Locate the cell with the specified text and output its [x, y] center coordinate. 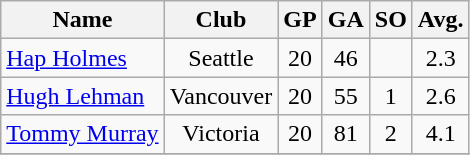
GA [346, 20]
GP [300, 20]
Vancouver [221, 96]
2.3 [440, 58]
Name [82, 20]
4.1 [440, 134]
Hap Holmes [82, 58]
Club [221, 20]
81 [346, 134]
2 [390, 134]
55 [346, 96]
2.6 [440, 96]
Seattle [221, 58]
SO [390, 20]
Avg. [440, 20]
Tommy Murray [82, 134]
Hugh Lehman [82, 96]
1 [390, 96]
46 [346, 58]
Victoria [221, 134]
